Extract the [X, Y] coordinate from the center of the cell holding the provided text.  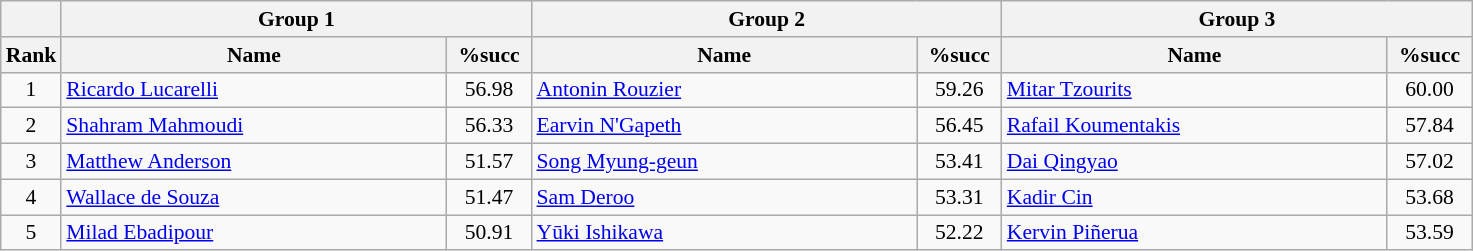
52.22 [960, 233]
Sam Deroo [724, 197]
Kervin Piñerua [1194, 233]
53.31 [960, 197]
59.26 [960, 90]
Antonin Rouzier [724, 90]
53.41 [960, 162]
57.84 [1430, 126]
Ricardo Lucarelli [254, 90]
2 [32, 126]
56.33 [488, 126]
Kadir Cin [1194, 197]
Wallace de Souza [254, 197]
1 [32, 90]
Group 2 [767, 19]
51.57 [488, 162]
53.68 [1430, 197]
51.47 [488, 197]
Shahram Mahmoudi [254, 126]
4 [32, 197]
53.59 [1430, 233]
Rafail Koumentakis [1194, 126]
Milad Ebadipour [254, 233]
Dai Qingyao [1194, 162]
Yūki Ishikawa [724, 233]
50.91 [488, 233]
56.45 [960, 126]
57.02 [1430, 162]
Song Myung-geun [724, 162]
Group 1 [296, 19]
Matthew Anderson [254, 162]
Earvin N'Gapeth [724, 126]
56.98 [488, 90]
Rank [32, 55]
3 [32, 162]
Group 3 [1237, 19]
5 [32, 233]
60.00 [1430, 90]
Mitar Tzourits [1194, 90]
